Search for the cell housing the specified text and yield its (x, y) center coordinate. 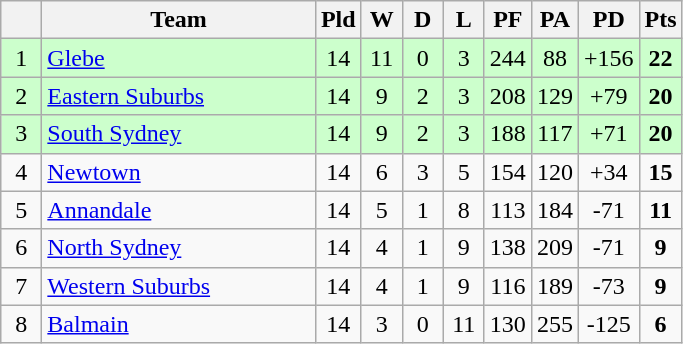
Balmain (179, 324)
88 (554, 58)
+71 (608, 134)
209 (554, 248)
184 (554, 210)
117 (554, 134)
W (382, 20)
PD (608, 20)
22 (660, 58)
-125 (608, 324)
120 (554, 172)
7 (22, 286)
+34 (608, 172)
-73 (608, 286)
208 (508, 96)
154 (508, 172)
129 (554, 96)
Western Suburbs (179, 286)
Newtown (179, 172)
138 (508, 248)
Glebe (179, 58)
L (464, 20)
130 (508, 324)
+156 (608, 58)
244 (508, 58)
113 (508, 210)
Annandale (179, 210)
Eastern Suburbs (179, 96)
Team (179, 20)
PF (508, 20)
PA (554, 20)
Pld (338, 20)
255 (554, 324)
D (422, 20)
189 (554, 286)
Pts (660, 20)
188 (508, 134)
+79 (608, 96)
15 (660, 172)
116 (508, 286)
North Sydney (179, 248)
South Sydney (179, 134)
